Scan for the cell matching the given text and deliver its [X, Y] coordinate at center. 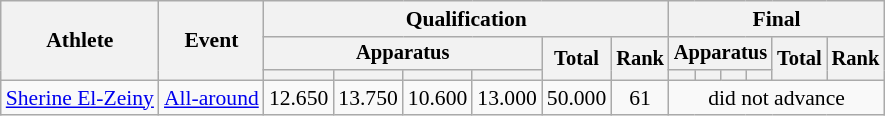
13.750 [368, 98]
Event [212, 40]
13.000 [506, 98]
61 [640, 98]
10.600 [438, 98]
All-around [212, 98]
Final [776, 19]
50.000 [576, 98]
did not advance [776, 98]
12.650 [298, 98]
Qualification [466, 19]
Athlete [80, 40]
Sherine El-Zeiny [80, 98]
